Provide the [X, Y] coordinate of the cell's center where the given text is located.  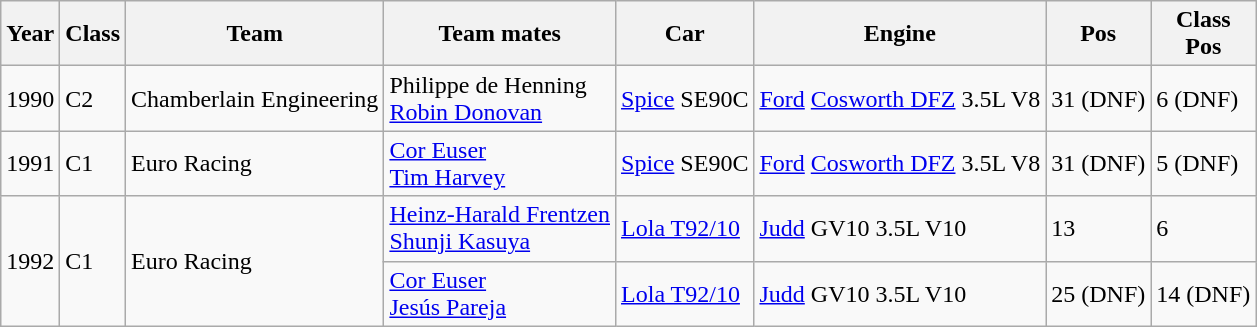
Heinz-Harald FrentzenShunji Kasuya [500, 228]
5 (DNF) [1204, 164]
1991 [30, 164]
Year [30, 34]
Cor Euser Jesús Pareja [500, 294]
Philippe de Henning Robin Donovan [500, 98]
13 [1098, 228]
Team mates [500, 34]
C2 [93, 98]
1990 [30, 98]
ClassPos [1204, 34]
Chamberlain Engineering [255, 98]
Car [685, 34]
Team [255, 34]
25 (DNF) [1098, 294]
1992 [30, 261]
14 (DNF) [1204, 294]
6 [1204, 228]
Pos [1098, 34]
Engine [900, 34]
Cor Euser Tim Harvey [500, 164]
Class [93, 34]
6 (DNF) [1204, 98]
